Search for the cell housing the specified text and yield its (x, y) center coordinate. 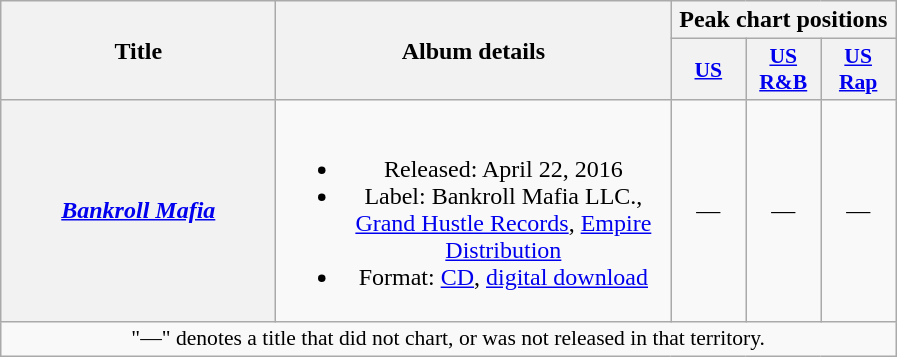
"—" denotes a title that did not chart, or was not released in that territory. (448, 339)
Peak chart positions (784, 20)
US (708, 70)
Released: April 22, 2016Label: Bankroll Mafia LLC., Grand Hustle Records, Empire DistributionFormat: CD, digital download (474, 210)
Bankroll Mafia (138, 210)
Title (138, 50)
USRap (858, 70)
Album details (474, 50)
USR&B (784, 70)
